Search for the cell housing the specified text and yield its [x, y] center coordinate. 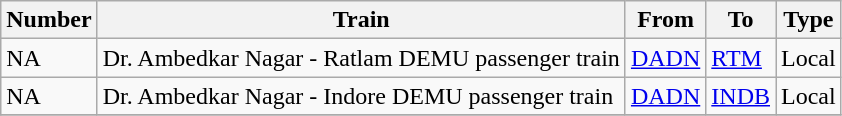
Dr. Ambedkar Nagar - Ratlam DEMU passenger train [361, 58]
Number [49, 20]
Dr. Ambedkar Nagar - Indore DEMU passenger train [361, 96]
Train [361, 20]
Type [809, 20]
To [741, 20]
From [665, 20]
INDB [741, 96]
RTM [741, 58]
